For the text-containing cell, return its midpoint in [x, y] coordinate format. 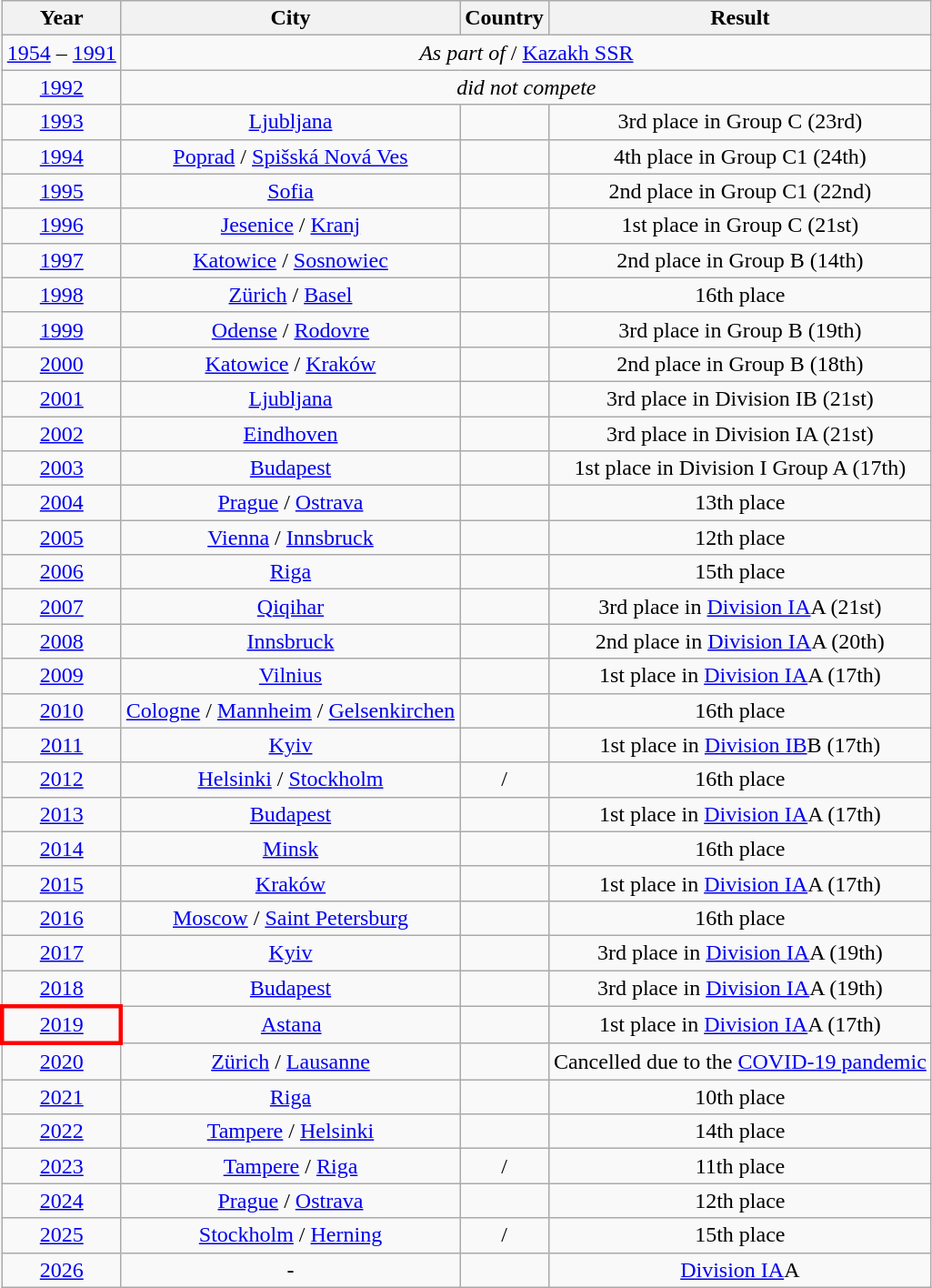
3rd place in Division IA (21st) [740, 434]
Kraków [290, 883]
As part of / Kazakh SSR [526, 53]
14th place [740, 1132]
Odense / Rodovre [290, 329]
City [290, 18]
2005 [62, 538]
Qiqihar [290, 607]
2004 [62, 503]
Sofia [290, 191]
Katowice / Sosnowiec [290, 260]
1994 [62, 156]
2015 [62, 883]
2026 [62, 1270]
Tampere / Helsinki [290, 1132]
2024 [62, 1201]
10th place [740, 1097]
2013 [62, 814]
Eindhoven [290, 434]
Katowice / Kraków [290, 364]
4th place in Group C1 (24th) [740, 156]
1st place in Group C (21st) [740, 226]
3rd place in Group C (23rd) [740, 122]
11th place [740, 1166]
2019 [62, 1024]
3rd place in Division IB (21st) [740, 398]
2012 [62, 780]
2021 [62, 1097]
Tampere / Riga [290, 1166]
2001 [62, 398]
2007 [62, 607]
Minsk [290, 849]
3rd place in Group B (19th) [740, 329]
2016 [62, 918]
Zürich / Basel [290, 295]
2006 [62, 572]
1998 [62, 295]
Poprad / Spišská Nová Ves [290, 156]
2nd place in Group B (18th) [740, 364]
2018 [62, 988]
- [290, 1270]
2022 [62, 1132]
1st place in Division IBB (17th) [740, 745]
Zürich / Lausanne [290, 1062]
2nd place in Group B (14th) [740, 260]
13th place [740, 503]
Moscow / Saint Petersburg [290, 918]
2025 [62, 1235]
2nd place in Group C1 (22nd) [740, 191]
Vilnius [290, 676]
2010 [62, 710]
2003 [62, 468]
did not compete [526, 87]
1992 [62, 87]
Cancelled due to the COVID-19 pandemic [740, 1062]
1999 [62, 329]
2000 [62, 364]
1997 [62, 260]
1st place in Division I Group A (17th) [740, 468]
1996 [62, 226]
1993 [62, 122]
Helsinki / Stockholm [290, 780]
Astana [290, 1024]
Country [505, 18]
Year [62, 18]
2nd place in Division IAA (20th) [740, 641]
2008 [62, 641]
Result [740, 18]
1954 – 1991 [62, 53]
1995 [62, 191]
Innsbruck [290, 641]
2002 [62, 434]
2014 [62, 849]
2009 [62, 676]
3rd place in Division IAA (21st) [740, 607]
Division IAA [740, 1270]
2011 [62, 745]
Jesenice / Kranj [290, 226]
2023 [62, 1166]
2017 [62, 952]
2020 [62, 1062]
Vienna / Innsbruck [290, 538]
Cologne / Mannheim / Gelsenkirchen [290, 710]
Stockholm / Herning [290, 1235]
